Return the (x, y) coordinate for the center point of the cell that contains the specified text.  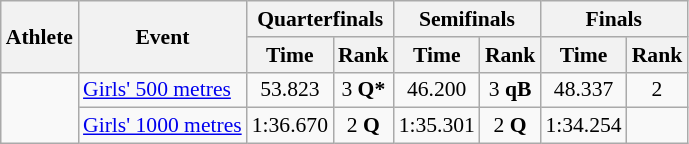
Finals (614, 19)
1:34.254 (583, 126)
48.337 (583, 90)
46.200 (437, 90)
Athlete (40, 36)
53.823 (290, 90)
3 Q* (364, 90)
2 (658, 90)
1:35.301 (437, 126)
1:36.670 (290, 126)
Girls' 500 metres (162, 90)
Quarterfinals (320, 19)
Event (162, 36)
Semifinals (468, 19)
Girls' 1000 metres (162, 126)
3 qB (510, 90)
